Capture the cell that displays the provided text and extract its (x, y) central coordinate. 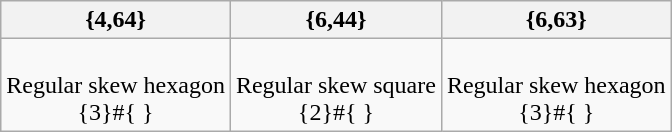
Regular skew square{2}#{ } (336, 85)
{4,64} (116, 20)
{6,44} (336, 20)
{6,63} (556, 20)
